Output the (x, y) coordinate of the center of the cell containing the given text.  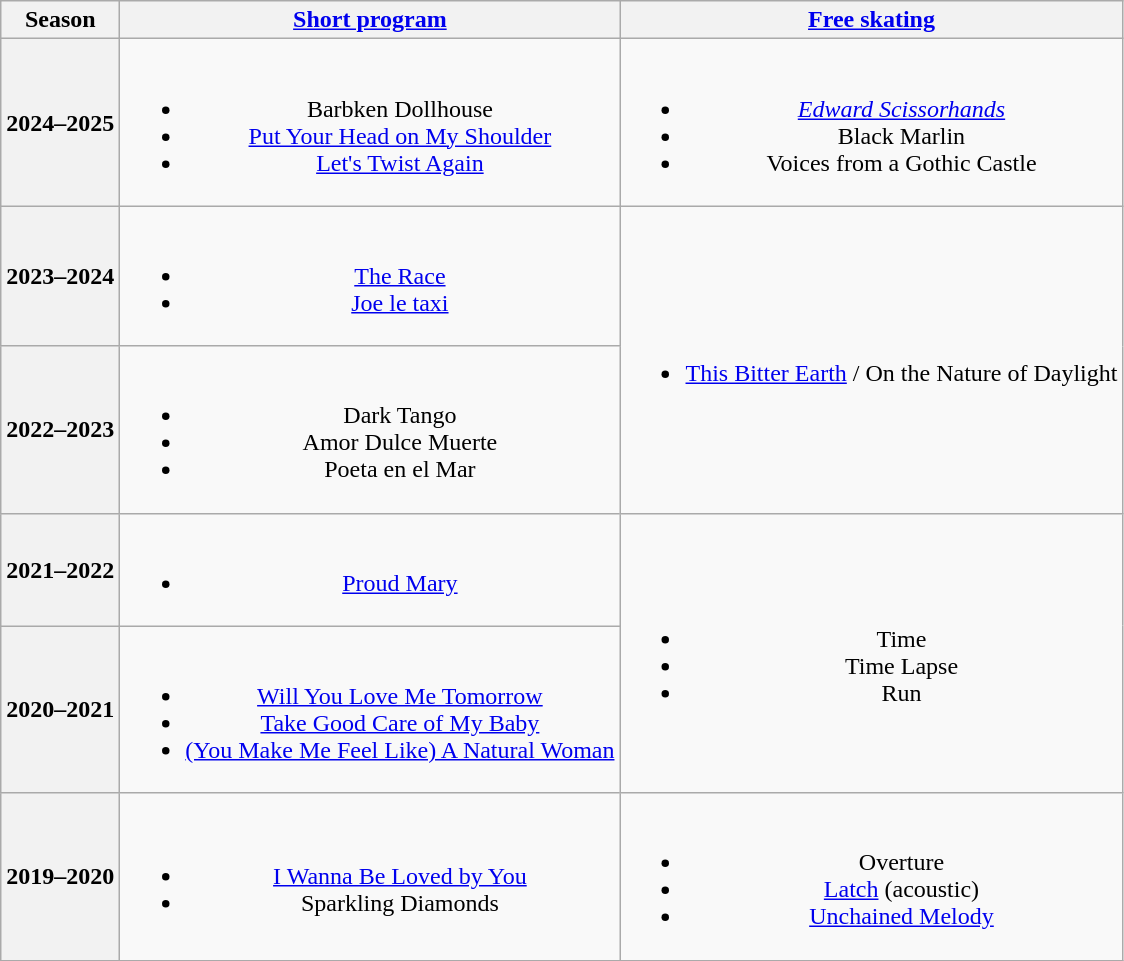
2021–2022 (60, 570)
2019–2020 (60, 876)
Season (60, 20)
2022–2023 (60, 430)
Will You Love Me TomorrowTake Good Care of My Baby(You Make Me Feel Like) A Natural Woman (370, 710)
Barbken Dollhouse Put Your Head on My Shoulder Let's Twist Again (370, 122)
Dark Tango Amor Dulce Muerte Poeta en el Mar (370, 430)
2024–2025 (60, 122)
Time Time LapseRun (872, 653)
2023–2024 (60, 276)
Edward Scissorhands Black Marlin Voices from a Gothic Castle (872, 122)
2020–2021 (60, 710)
This Bitter Earth / On the Nature of Daylight (872, 360)
Proud Mary (370, 570)
Free skating (872, 20)
The Race Joe le taxi (370, 276)
Overture Latch (acoustic) Unchained Melody (872, 876)
Short program (370, 20)
I Wanna Be Loved by You Sparkling Diamonds (370, 876)
